Locate the cell with the specified text and output its (x, y) center coordinate. 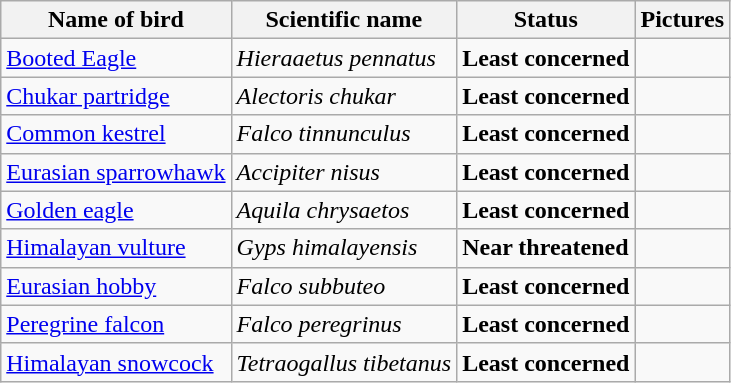
Name of bird (116, 20)
Falco subbuteo (344, 286)
Near threatened (546, 248)
Common kestrel (116, 134)
Himalayan snowcock (116, 362)
Falco peregrinus (344, 324)
Scientific name (344, 20)
Alectoris chukar (344, 96)
Falco tinnunculus (344, 134)
Accipiter nisus (344, 172)
Eurasian sparrowhawk (116, 172)
Chukar partridge (116, 96)
Peregrine falcon (116, 324)
Eurasian hobby (116, 286)
Aquila chrysaetos (344, 210)
Gyps himalayensis (344, 248)
Pictures (682, 20)
Status (546, 20)
Golden eagle (116, 210)
Himalayan vulture (116, 248)
Tetraogallus tibetanus (344, 362)
Booted Eagle (116, 58)
Hieraaetus pennatus (344, 58)
